Locate the cell with the specified text and output its (X, Y) center coordinate. 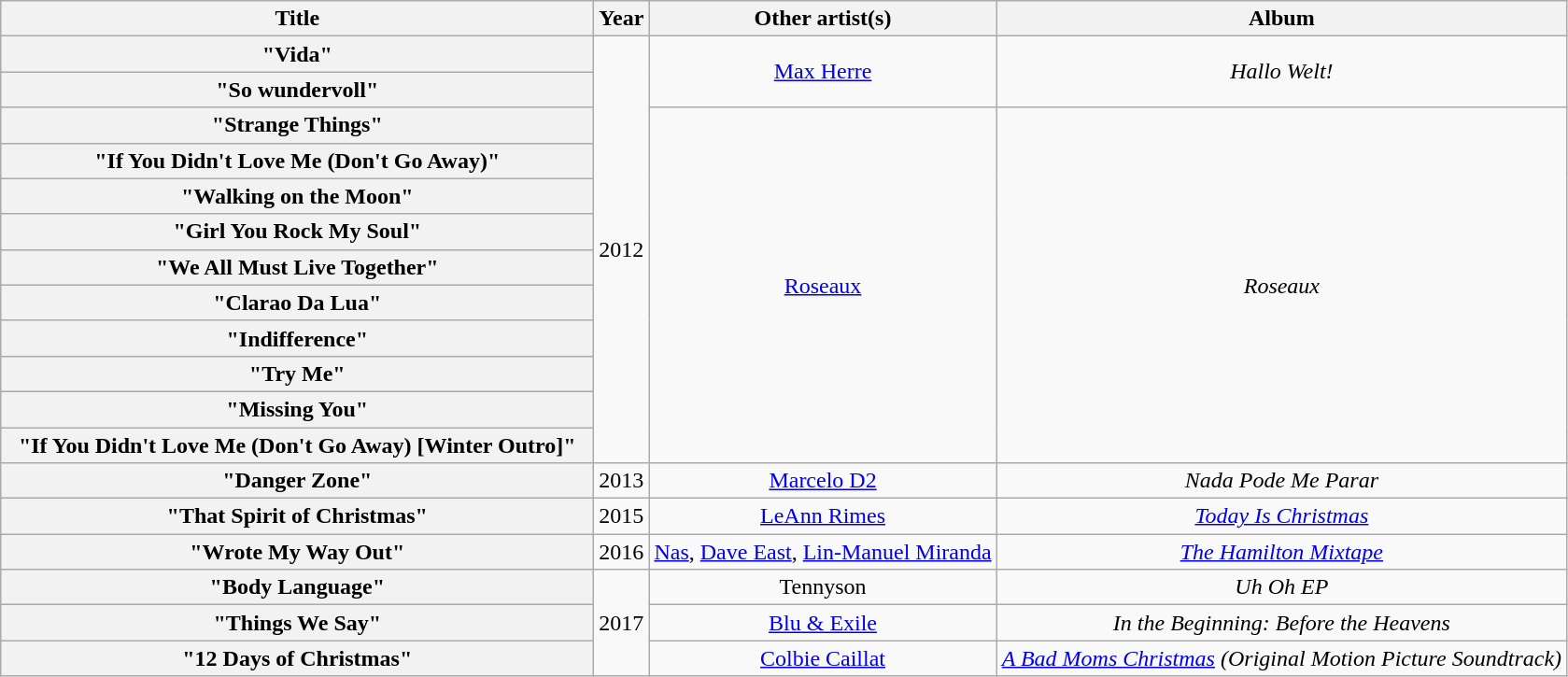
The Hamilton Mixtape (1281, 552)
LeAnn Rimes (823, 516)
"Things We Say" (297, 623)
"Wrote My Way Out" (297, 552)
Uh Oh EP (1281, 587)
Colbie Caillat (823, 658)
"Girl You Rock My Soul" (297, 232)
"If You Didn't Love Me (Don't Go Away)" (297, 161)
In the Beginning: Before the Heavens (1281, 623)
"12 Days of Christmas" (297, 658)
"Body Language" (297, 587)
"So wundervoll" (297, 90)
"Clarao Da Lua" (297, 303)
"If You Didn't Love Me (Don't Go Away) [Winter Outro]" (297, 445)
"We All Must Live Together" (297, 267)
2016 (622, 552)
Nada Pode Me Parar (1281, 481)
A Bad Moms Christmas (Original Motion Picture Soundtrack) (1281, 658)
"Walking on the Moon" (297, 196)
"Indifference" (297, 338)
2012 (622, 250)
"Try Me" (297, 374)
Blu & Exile (823, 623)
2015 (622, 516)
Tennyson (823, 587)
Year (622, 19)
Today Is Christmas (1281, 516)
Other artist(s) (823, 19)
Hallo Welt! (1281, 72)
"That Spirit of Christmas" (297, 516)
Album (1281, 19)
"Danger Zone" (297, 481)
Marcelo D2 (823, 481)
2013 (622, 481)
"Strange Things" (297, 125)
Nas, Dave East, Lin-Manuel Miranda (823, 552)
2017 (622, 623)
"Missing You" (297, 409)
"Vida" (297, 54)
Max Herre (823, 72)
Title (297, 19)
